Identify which cell holds the provided text, then report its (X, Y) central coordinate. 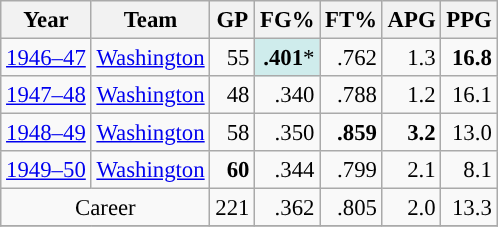
16.1 (469, 95)
1949–50 (46, 170)
.401* (288, 58)
1946–47 (46, 58)
1.3 (412, 58)
1.2 (412, 95)
FG% (288, 20)
58 (232, 133)
.762 (352, 58)
221 (232, 208)
13.3 (469, 208)
48 (232, 95)
Career (106, 208)
.805 (352, 208)
Year (46, 20)
.350 (288, 133)
3.2 (412, 133)
55 (232, 58)
.788 (352, 95)
Team (150, 20)
PPG (469, 20)
60 (232, 170)
1947–48 (46, 95)
GP (232, 20)
APG (412, 20)
2.0 (412, 208)
.859 (352, 133)
8.1 (469, 170)
.340 (288, 95)
.344 (288, 170)
.799 (352, 170)
2.1 (412, 170)
.362 (288, 208)
13.0 (469, 133)
FT% (352, 20)
1948–49 (46, 133)
16.8 (469, 58)
